Output the (X, Y) coordinate of the center of the cell containing the given text.  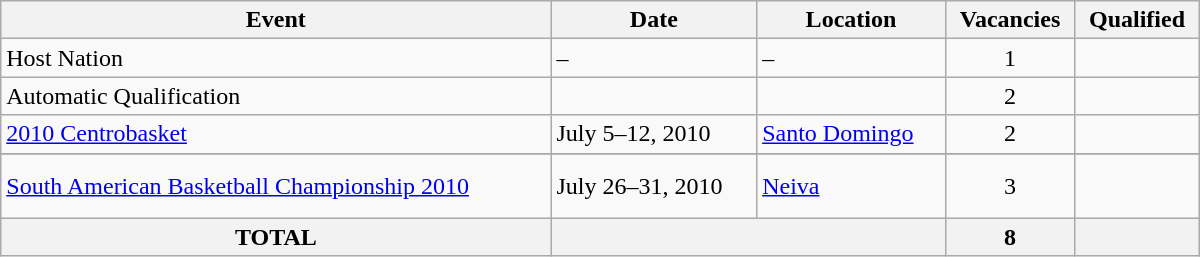
Host Nation (276, 58)
South American Basketball Championship 2010 (276, 186)
Qualified (1137, 20)
Automatic Qualification (276, 96)
TOTAL (276, 237)
1 (1010, 58)
8 (1010, 237)
Neiva (852, 186)
Vacancies (1010, 20)
July 5–12, 2010 (654, 134)
2010 Centrobasket (276, 134)
Location (852, 20)
Date (654, 20)
July 26–31, 2010 (654, 186)
Santo Domingo (852, 134)
Event (276, 20)
3 (1010, 186)
